For the text-containing cell, return its midpoint in (X, Y) coordinate format. 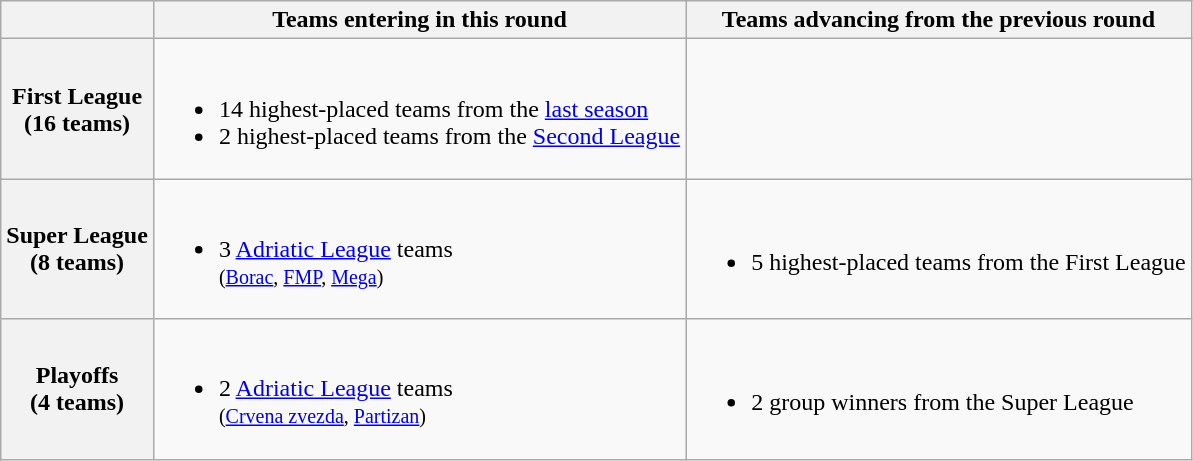
5 highest-placed teams from the First League (939, 249)
2 Adriatic League teams(Crvena zvezda, Partizan) (419, 389)
2 group winners from the Super League (939, 389)
First League(16 teams) (78, 109)
3 Adriatic League teams(Borac, FMP, Mega) (419, 249)
Teams advancing from the previous round (939, 20)
14 highest-placed teams from the last season2 highest-placed teams from the Second League (419, 109)
Super League(8 teams) (78, 249)
Teams entering in this round (419, 20)
Playoffs(4 teams) (78, 389)
